Extract the (X, Y) coordinate from the center of the cell holding the provided text.  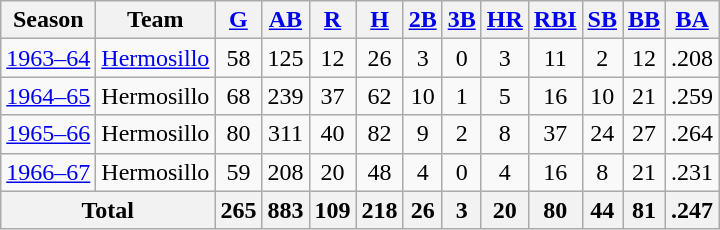
109 (332, 210)
AB (286, 20)
RBI (555, 20)
H (380, 20)
311 (286, 134)
68 (238, 96)
44 (602, 210)
.264 (692, 134)
BA (692, 20)
1966–67 (48, 172)
125 (286, 58)
883 (286, 210)
9 (422, 134)
62 (380, 96)
G (238, 20)
81 (644, 210)
Season (48, 20)
.259 (692, 96)
Total (108, 210)
SB (602, 20)
3B (462, 20)
.231 (692, 172)
1965–66 (48, 134)
R (332, 20)
1 (462, 96)
2B (422, 20)
218 (380, 210)
58 (238, 58)
27 (644, 134)
40 (332, 134)
Team (156, 20)
5 (504, 96)
1964–65 (48, 96)
265 (238, 210)
11 (555, 58)
HR (504, 20)
82 (380, 134)
24 (602, 134)
208 (286, 172)
BB (644, 20)
239 (286, 96)
59 (238, 172)
1963–64 (48, 58)
48 (380, 172)
.208 (692, 58)
.247 (692, 210)
